For the text-containing cell, return its midpoint in (x, y) coordinate format. 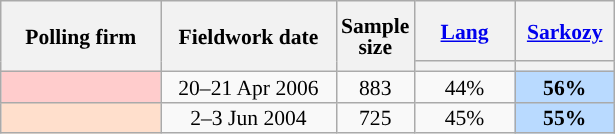
Samplesize (375, 36)
56% (565, 86)
44% (464, 86)
Polling firm (81, 36)
2–3 Jun 2004 (248, 118)
883 (375, 86)
725 (375, 118)
55% (565, 118)
Lang (464, 31)
20–21 Apr 2006 (248, 86)
45% (464, 118)
Fieldwork date (248, 36)
Sarkozy (565, 31)
